Output the (x, y) coordinate of the center of the cell containing the given text.  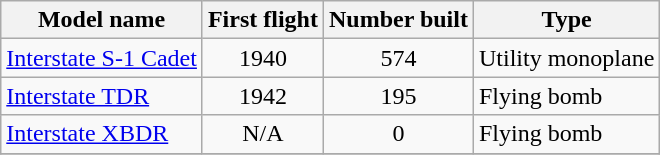
1942 (262, 96)
Interstate XBDR (102, 134)
1940 (262, 58)
First flight (262, 20)
N/A (262, 134)
Interstate TDR (102, 96)
195 (398, 96)
Interstate S-1 Cadet (102, 58)
Utility monoplane (566, 58)
Model name (102, 20)
Number built (398, 20)
574 (398, 58)
Type (566, 20)
0 (398, 134)
